Return the [X, Y] coordinate for the center point of the cell that contains the specified text.  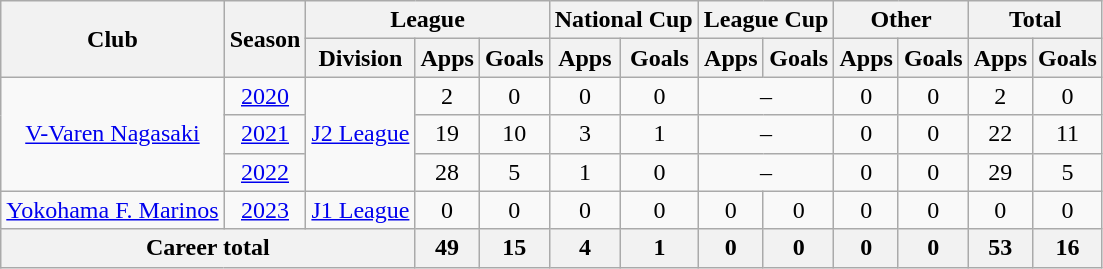
Yokohama F. Marinos [112, 210]
2022 [265, 172]
3 [585, 134]
Career total [208, 248]
16 [1068, 248]
J2 League [360, 134]
53 [1000, 248]
V-Varen Nagasaki [112, 134]
Club [112, 39]
11 [1068, 134]
22 [1000, 134]
2021 [265, 134]
National Cup [624, 20]
League Cup [766, 20]
10 [514, 134]
28 [447, 172]
Season [265, 39]
2023 [265, 210]
15 [514, 248]
Division [360, 58]
2020 [265, 96]
J1 League [360, 210]
Other [901, 20]
29 [1000, 172]
League [428, 20]
Total [1035, 20]
49 [447, 248]
4 [585, 248]
19 [447, 134]
